Provide the (X, Y) coordinate of the cell's center where the given text is located.  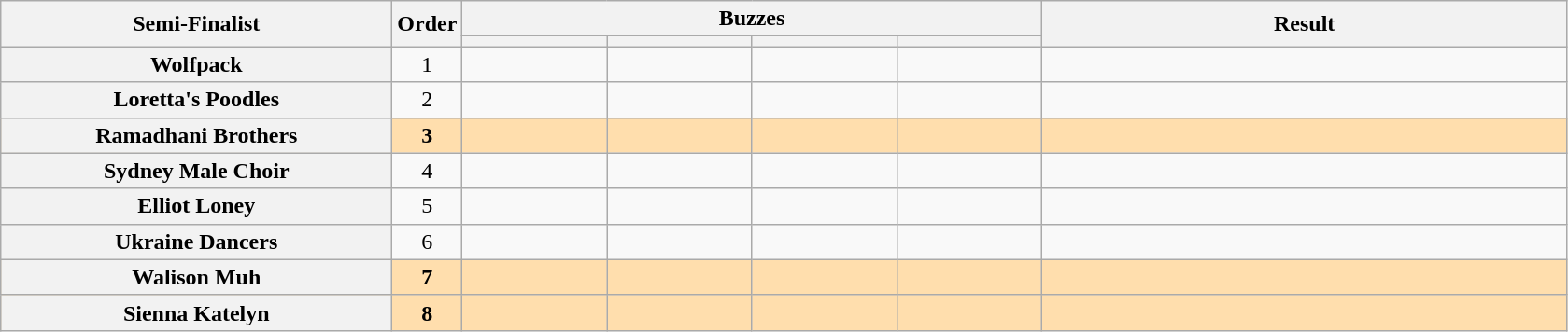
Wolfpack (196, 64)
7 (428, 277)
2 (428, 100)
4 (428, 171)
Result (1304, 24)
Ukraine Dancers (196, 242)
5 (428, 206)
Semi-Finalist (196, 24)
1 (428, 64)
6 (428, 242)
Order (428, 24)
Ramadhani Brothers (196, 135)
Elliot Loney (196, 206)
8 (428, 312)
Buzzes (752, 19)
3 (428, 135)
Loretta's Poodles (196, 100)
Sienna Katelyn (196, 312)
Walison Muh (196, 277)
Sydney Male Choir (196, 171)
